Detect which cell encompasses the target text, then output its (x, y) center coordinate. 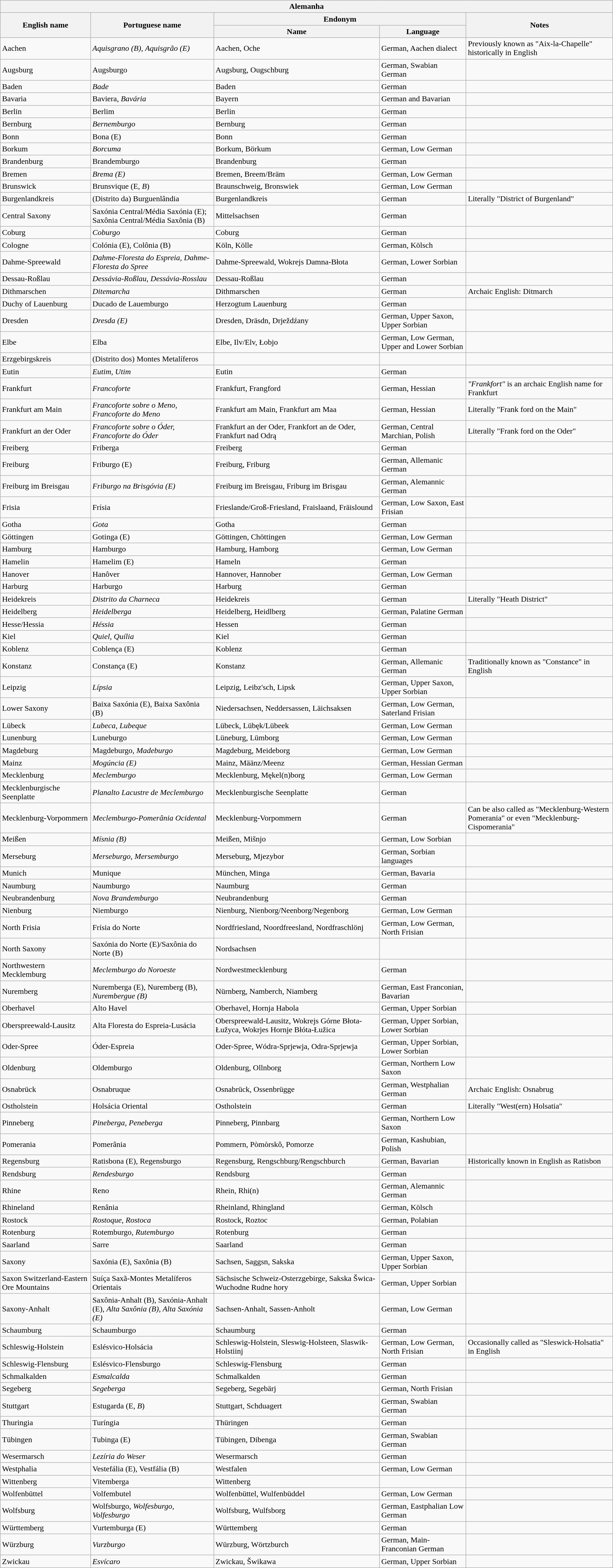
"Frankfort" is an archaic English name for Frankfurt (539, 388)
Suíça Saxã-Montes Metalíferos Orientais (152, 1283)
Meißen (46, 839)
Nordfriesland, Noordfreesland, Nordfraschlönj (297, 927)
Elbe, Ilv/Elv, Łobjo (297, 342)
Niedersachsen, Neddersassen, Läichsaksen (297, 708)
Magdeburgo, Madeburgo (152, 750)
Eutim, Utim (152, 371)
Aachen, Oche (297, 48)
Heidelberg (46, 611)
Regensburg, Rengschburg/Rengschburch (297, 1161)
Bayern (297, 99)
Rostock (46, 1220)
Lüneburg, Lümborg (297, 738)
Oberspreewald-Lausitz, Wokrejs Górne Błota-Łužyca, Wokrjes Hornje Błóta-Łužica (297, 1025)
Braunschweig, Bronswiek (297, 186)
Pommern, Pòmòrskô, Pomorze (297, 1144)
Volfembutel (152, 1494)
Merseburg, Mjezybor (297, 856)
Baviera, Bavária (152, 99)
Frankfurt (46, 388)
Pomerania (46, 1144)
Historically known in English as Ratisbon (539, 1161)
Borkum (46, 149)
Dessávia-Roßlau, Dessávia-Rosslau (152, 279)
Renânia (152, 1207)
Occasionally called as "Sleswick-Holsatia" in English (539, 1347)
Schaumburgo (152, 1330)
Bernemburgo (152, 124)
Name (297, 31)
Saxon Switzerland-Eastern Ore Mountains (46, 1283)
Hamelim (E) (152, 562)
Hamburg, Hamborg (297, 549)
Lezíria do Weser (152, 1456)
Frankfurt am Main, Frankfurt am Maa (297, 410)
Reno (152, 1190)
Mainz, Määnz/Meenz (297, 763)
(Distrito da) Burguenlândia (152, 199)
Wolfsburgo, Wolfesburgo, Volfesburgo (152, 1511)
Planalto Lacustre de Meclemburgo (152, 792)
Würzburg, Wörtzburch (297, 1545)
Friburgo na Brisgóvia (E) (152, 486)
Ducado de Lauemburgo (152, 304)
Stuttgart, Schduagert (297, 1406)
Freiburg, Friburg (297, 465)
Mainz (46, 763)
Mecklenburg (46, 775)
Tubinga (E) (152, 1439)
Cologne (46, 245)
Dahme-Spreewald (46, 262)
Nienburg, Nienborg/Neenborg/Negenborg (297, 910)
Ditemarcha (152, 291)
Magdeburg, Meideborg (297, 750)
Duchy of Lauenburg (46, 304)
Bremen (46, 174)
Frísia (152, 507)
Eslésvico-Flensburgo (152, 1364)
München, Minga (297, 873)
Pinneberg, Pinnbarg (297, 1123)
Nürnberg, Namberch, Niamberg (297, 992)
German, Bavarian (423, 1161)
Gotinga (E) (152, 537)
Thuringia (46, 1423)
Rotemburgo, Rutemburgo (152, 1232)
Ratisbona (E), Regensburgo (152, 1161)
Hanover (46, 574)
Pomerânia (152, 1144)
Dresden (46, 320)
Francoforte (152, 388)
Wolfsburg, Wulfsborg (297, 1511)
Freiburg im Breisgau, Friburg im Brisgau (297, 486)
Saxony (46, 1262)
Central Saxony (46, 216)
Oldemburgo (152, 1068)
Nordwestmecklenburg (297, 970)
Frísia do Norte (152, 927)
Alto Havel (152, 1008)
Pinneberg (46, 1123)
Hamelin (46, 562)
Lunenburg (46, 738)
Heidelberga (152, 611)
German, Eastphalian Low German (423, 1511)
Mísnia (B) (152, 839)
German, Lower Sorbian (423, 262)
Oberspreewald-Lausitz (46, 1025)
Mogúncia (E) (152, 763)
Brema (E) (152, 174)
Heidelberg, Heidlberg (297, 611)
Lower Saxony (46, 708)
Estugarda (E, B) (152, 1406)
Nordsachsen (297, 949)
German, Palatine German (423, 611)
Alemanha (306, 7)
Naumburgo (152, 885)
Leipzig (46, 687)
(Distrito dos) Montes Metalíferos (152, 359)
Hamburg (46, 549)
German and Bavarian (423, 99)
Munich (46, 873)
German, Polabian (423, 1220)
English name (46, 25)
Stuttgart (46, 1406)
Dahme-Spreewald, Wokrejs Damna-Błota (297, 262)
Holsácia Oriental (152, 1106)
Luneburgo (152, 738)
Frieslande/Groß-Friesland, Fraislaand, Fräislound (297, 507)
Bremen, Breem/Bräm (297, 174)
Oldenburg (46, 1068)
Göttingen, Chöttingen (297, 537)
Borcuma (152, 149)
German, Sorbian languages (423, 856)
Óder-Espreia (152, 1047)
Frankfurt an der Oder, Frankfort an de Oder, Frankfurt nad Odrą (297, 431)
Gota (152, 524)
Language (423, 31)
Literally "Frank ford on the Oder" (539, 431)
Osnabruque (152, 1089)
German, East Franconian, Bavarian (423, 992)
Coblença (E) (152, 649)
Hesse/Hessia (46, 624)
Elba (152, 342)
Pineberga, Peneberga (152, 1123)
Frankfurt an der Oder (46, 431)
Mittelsachsen (297, 216)
Dahme-Floresta do Espreia, Dahme-Floresta do Spree (152, 262)
Brunsvique (E, B) (152, 186)
Berlim (152, 111)
Meclemburgo do Noroeste (152, 970)
German, Central Marchian, Polish (423, 431)
Nuremberg (46, 992)
Distrito da Charneca (152, 599)
Rhein, Rhi(n) (297, 1190)
Bona (E) (152, 136)
Lübeck, Lübęk/Lübeek (297, 726)
Oder-Spree, Wódra-Sprjewja, Odra-Sprjewja (297, 1047)
Wolfsburg (46, 1511)
Freiburg im Breisgau (46, 486)
Osnabrück, Ossenbrügge (297, 1089)
Baixa Saxónia (E), Baixa Saxônia (B) (152, 708)
Magdeburg (46, 750)
Notes (539, 25)
Dresda (E) (152, 320)
Munique (152, 873)
Merseburg (46, 856)
Hessen (297, 624)
Vestefália (E), Vestfália (B) (152, 1469)
Brandemburgo (152, 161)
Archaic English: Osnabrug (539, 1089)
Literally "District of Burgenland" (539, 199)
Segeberg (46, 1389)
Archaic English: Ditmarch (539, 291)
Zwickau (46, 1561)
Saxónia Central/Média Saxónia (E); Saxônia Central/Média Saxônia (B) (152, 216)
Coburgo (152, 233)
Rendesburgo (152, 1173)
Hannover, Hannober (297, 574)
Schleswig-Holstein (46, 1347)
Sachsen, Saggsn, Sakska (297, 1262)
Oder-Spree (46, 1047)
Aachen (46, 48)
Friberga (152, 448)
Esmalcalda (152, 1376)
Niemburgo (152, 910)
Oberhavel (46, 1008)
Saxónia (E), Saxônia (B) (152, 1262)
German, Low German, Saterland Frisian (423, 708)
Northwestern Mecklemburg (46, 970)
Can be also called as "Mecklenburg-Western Pomerania" or even "Mecklenburg-Cispomerania" (539, 818)
Westphalia (46, 1469)
German, Main-Franconian German (423, 1545)
Friburgo (E) (152, 465)
Francoforte sobre o Meno, Francoforte do Meno (152, 410)
German, North Frisian (423, 1389)
Turíngia (152, 1423)
Oberhavel, Hornja Habola (297, 1008)
Meclemburgo (152, 775)
Rostoque, Rostoca (152, 1220)
Colónia (E), Colônia (B) (152, 245)
Constança (E) (152, 666)
North Frisia (46, 927)
German, Hessian German (423, 763)
Freiburg (46, 465)
Portuguese name (152, 25)
Merseburgo, Mersemburgo (152, 856)
Lípsia (152, 687)
Frisia (46, 507)
Augsburg, Ougschburg (297, 69)
Bade (152, 87)
Würzburg (46, 1545)
German, Bavaria (423, 873)
Harburgo (152, 587)
Köln, Kölle (297, 245)
Eslésvico-Holsácia (152, 1347)
Göttingen (46, 537)
Saxónia do Norte (E)/Saxônia do Norte (B) (152, 949)
German, Kashubian, Polish (423, 1144)
Herzogtum Lauenburg (297, 304)
Hameln (297, 562)
Sächsische Schweiz-Osterzgebirge, Sakska Šwica-Wuchodne Rudne hory (297, 1283)
Leipzig, Leibz'sch, Lipsk (297, 687)
Westfalen (297, 1469)
Wolfenbüttel (46, 1494)
Wolfenbüttel, Wulfenbüddel (297, 1494)
Vurzburgo (152, 1545)
German, Westphalian German (423, 1089)
Saxônia-Anhalt (B), Saxónia-Anhalt (E), Alta Saxônia (B), Alta Saxónia (E) (152, 1309)
German, Low Sorbian (423, 839)
Esvícaro (152, 1561)
Literally "West(ern) Holsatia" (539, 1106)
Augsburg (46, 69)
Literally "Heath District" (539, 599)
Aquisgrano (B), Aquisgrão (E) (152, 48)
Sarre (152, 1245)
Segeberg, Segebärj (297, 1389)
German, Aachen dialect (423, 48)
Endonym (340, 19)
Nuremberga (E), Nuremberg (B), Nurembergue (B) (152, 992)
Segeberga (152, 1389)
Traditionally known as "Constance" in English (539, 666)
Rhine (46, 1190)
Vitemberga (152, 1481)
Hamburgo (152, 549)
Nova Brandemburgo (152, 898)
Previously known as "Aix-la-Chapelle" historically in English (539, 48)
Elbe (46, 342)
Oldenburg, Ollnborg (297, 1068)
Bavaria (46, 99)
Zwickau, Šwikawa (297, 1561)
Schleswig-Holstein, Sleswig-Holsteen, Slaswik-Holstiinj (297, 1347)
Hanôver (152, 574)
Frankfurt, Frangford (297, 388)
Mecklenburg, Mękel(n)borg (297, 775)
German, Low German, Upper and Lower Sorbian (423, 342)
Literally "Frank ford on the Main" (539, 410)
Frankfurt am Main (46, 410)
Héssia (152, 624)
Lübeck (46, 726)
Alta Floresta do Espreia-Lusácia (152, 1025)
Francoforte sobre o Óder, Francoforte do Óder (152, 431)
Regensburg (46, 1161)
Dresden, Dräsdn, Drježdźany (297, 320)
Sachsen-Anhalt, Sassen-Anholt (297, 1309)
Tübingen, Dibenga (297, 1439)
Rostock, Roztoc (297, 1220)
Quiel, Quília (152, 636)
Meißen, Mišnjo (297, 839)
Tübingen (46, 1439)
Saxony-Anhalt (46, 1309)
Augsburgo (152, 69)
German, Low Saxon, East Frisian (423, 507)
Borkum, Börkum (297, 149)
Osnabrück (46, 1089)
Rhineland (46, 1207)
Thüringen (297, 1423)
Rheinland, Rhingland (297, 1207)
Vurtemburga (E) (152, 1528)
North Saxony (46, 949)
Erzgebirgskreis (46, 359)
Brunswick (46, 186)
Nienburg (46, 910)
Meclemburgo-Pomerânia Ocidental (152, 818)
Lubeca, Lubeque (152, 726)
